Find where the given text appears and provide that cell's center as [x, y] coordinate. 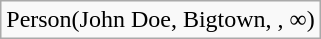
Person(John Doe, Bigtown, , ∞) [161, 20]
